For the text-containing cell, return its midpoint in [X, Y] coordinate format. 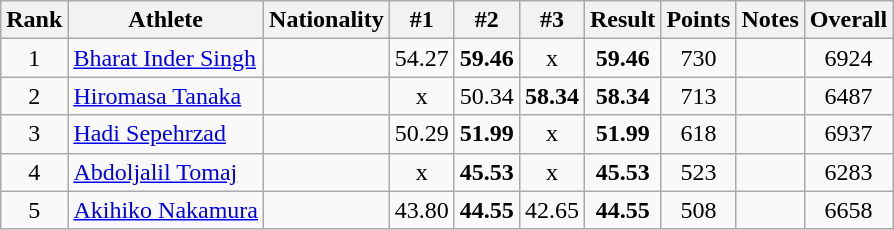
6924 [848, 58]
Nationality [327, 20]
Result [622, 20]
1 [34, 58]
43.80 [422, 210]
Hiromasa Tanaka [166, 96]
#2 [486, 20]
Akihiko Nakamura [166, 210]
Overall [848, 20]
523 [698, 172]
5 [34, 210]
618 [698, 134]
#3 [552, 20]
Bharat Inder Singh [166, 58]
50.34 [486, 96]
54.27 [422, 58]
6487 [848, 96]
Athlete [166, 20]
Abdoljalil Tomaj [166, 172]
713 [698, 96]
#1 [422, 20]
4 [34, 172]
730 [698, 58]
508 [698, 210]
Rank [34, 20]
3 [34, 134]
50.29 [422, 134]
Hadi Sepehrzad [166, 134]
Points [698, 20]
6283 [848, 172]
2 [34, 96]
6937 [848, 134]
6658 [848, 210]
Notes [770, 20]
42.65 [552, 210]
